Find where the given text appears and provide that cell's center as [x, y] coordinate. 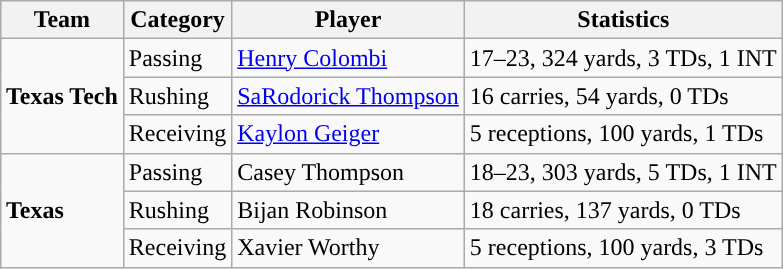
Kaylon Geiger [348, 134]
Statistics [623, 20]
5 receptions, 100 yards, 1 TDs [623, 134]
Casey Thompson [348, 172]
Texas Tech [62, 96]
Bijan Robinson [348, 210]
Xavier Worthy [348, 248]
SaRodorick Thompson [348, 96]
17–23, 324 yards, 3 TDs, 1 INT [623, 58]
18–23, 303 yards, 5 TDs, 1 INT [623, 172]
Category [177, 20]
5 receptions, 100 yards, 3 TDs [623, 248]
Player [348, 20]
Team [62, 20]
18 carries, 137 yards, 0 TDs [623, 210]
Texas [62, 210]
Henry Colombi [348, 58]
16 carries, 54 yards, 0 TDs [623, 96]
